Pinpoint the cell where the given text exists, returning its (X, Y) midpoint coordinate. 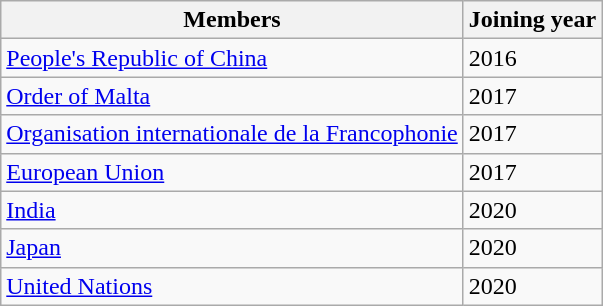
United Nations (232, 286)
2016 (532, 58)
Joining year (532, 20)
Members (232, 20)
European Union (232, 172)
Japan (232, 248)
Organisation internationale de la Francophonie (232, 134)
Order of Malta (232, 96)
India (232, 210)
People's Republic of China (232, 58)
